From the cell containing the given text, extract its center point as [x, y] coordinate. 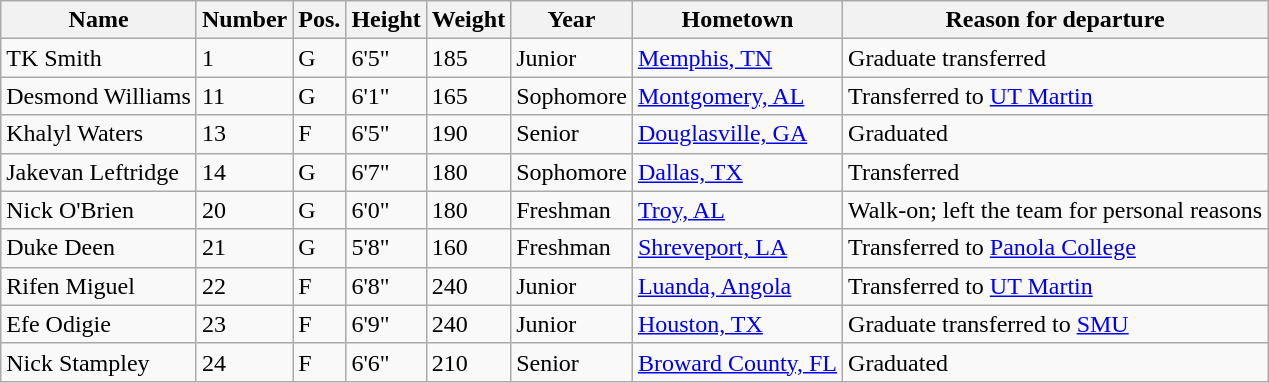
6'7" [386, 172]
Weight [468, 20]
Memphis, TN [737, 58]
6'8" [386, 286]
TK Smith [99, 58]
Year [572, 20]
6'9" [386, 324]
Dallas, TX [737, 172]
Transferred [1056, 172]
Jakevan Leftridge [99, 172]
Height [386, 20]
Rifen Miguel [99, 286]
Houston, TX [737, 324]
Desmond Williams [99, 96]
Nick Stampley [99, 362]
Troy, AL [737, 210]
1 [244, 58]
Douglasville, GA [737, 134]
Hometown [737, 20]
165 [468, 96]
190 [468, 134]
13 [244, 134]
Name [99, 20]
Broward County, FL [737, 362]
Efe Odigie [99, 324]
Montgomery, AL [737, 96]
Graduate transferred to SMU [1056, 324]
23 [244, 324]
Reason for departure [1056, 20]
6'1" [386, 96]
21 [244, 248]
Khalyl Waters [99, 134]
Walk-on; left the team for personal reasons [1056, 210]
6'6" [386, 362]
24 [244, 362]
Transferred to Panola College [1056, 248]
Shreveport, LA [737, 248]
6'0" [386, 210]
Nick O'Brien [99, 210]
160 [468, 248]
210 [468, 362]
20 [244, 210]
Pos. [320, 20]
5'8" [386, 248]
185 [468, 58]
Duke Deen [99, 248]
Number [244, 20]
Luanda, Angola [737, 286]
Graduate transferred [1056, 58]
22 [244, 286]
14 [244, 172]
11 [244, 96]
